Find where the given text appears and provide that cell's center as (x, y) coordinate. 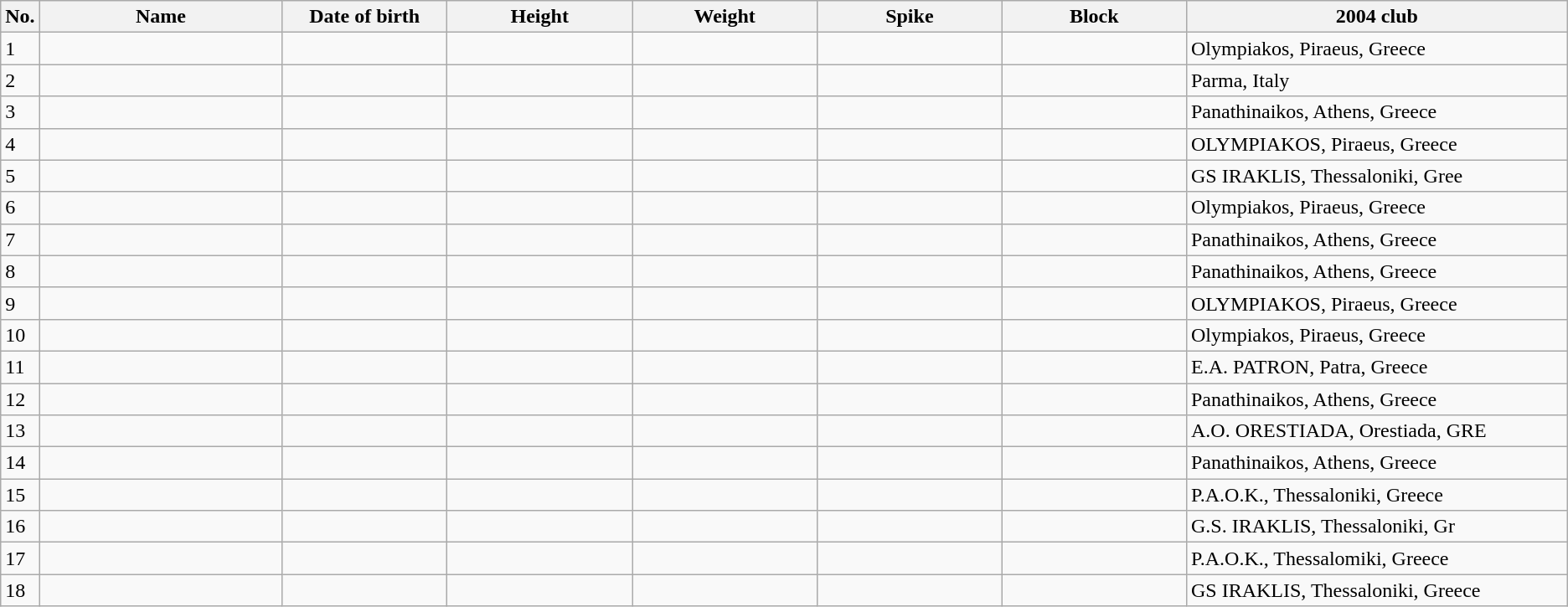
3 (20, 112)
Parma, Italy (1377, 80)
1 (20, 49)
9 (20, 303)
Block (1094, 17)
15 (20, 495)
5 (20, 176)
Spike (910, 17)
Weight (725, 17)
G.S. IRAKLIS, Thessaloniki, Gr (1377, 527)
6 (20, 208)
Name (161, 17)
16 (20, 527)
7 (20, 239)
GS IRAKLIS, Thessaloniki, Gree (1377, 176)
No. (20, 17)
11 (20, 367)
13 (20, 431)
Date of birth (365, 17)
2 (20, 80)
4 (20, 144)
P.A.O.K., Thessalomiki, Greece (1377, 558)
8 (20, 271)
A.O. ORESTIADA, Orestiada, GRE (1377, 431)
10 (20, 335)
E.A. PATRON, Patra, Greece (1377, 367)
17 (20, 558)
P.A.O.K., Thessaloniki, Greece (1377, 495)
GS IRAKLIS, Thessaloniki, Greece (1377, 590)
2004 club (1377, 17)
18 (20, 590)
12 (20, 399)
Height (539, 17)
14 (20, 463)
